Search for the cell housing the specified text and yield its [X, Y] center coordinate. 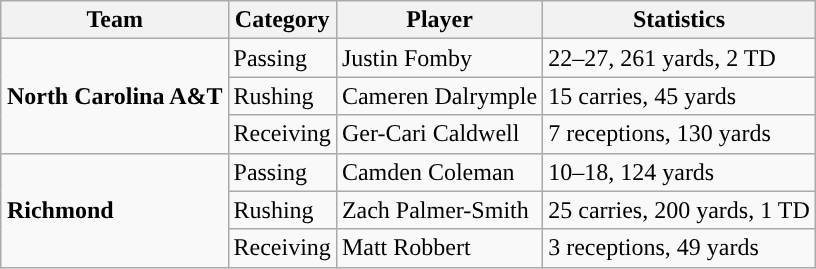
Richmond [114, 210]
Cameren Dalrymple [439, 96]
3 receptions, 49 yards [680, 248]
10–18, 124 yards [680, 172]
Zach Palmer-Smith [439, 210]
25 carries, 200 yards, 1 TD [680, 210]
Player [439, 20]
Justin Fomby [439, 58]
Camden Coleman [439, 172]
North Carolina A&T [114, 96]
Category [282, 20]
Matt Robbert [439, 248]
Team [114, 20]
7 receptions, 130 yards [680, 134]
22–27, 261 yards, 2 TD [680, 58]
Ger-Cari Caldwell [439, 134]
Statistics [680, 20]
15 carries, 45 yards [680, 96]
